Locate the cell with the specified text and output its [x, y] center coordinate. 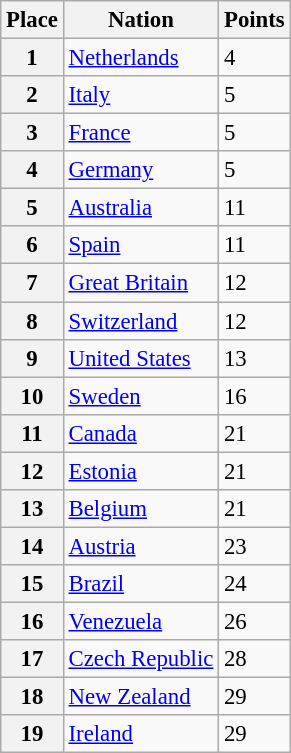
8 [32, 321]
10 [32, 396]
2 [32, 95]
24 [254, 584]
17 [32, 659]
Brazil [140, 584]
Venezuela [140, 621]
28 [254, 659]
26 [254, 621]
Belgium [140, 509]
23 [254, 546]
Place [32, 20]
Czech Republic [140, 659]
Great Britain [140, 283]
United States [140, 358]
14 [32, 546]
6 [32, 245]
Points [254, 20]
Italy [140, 95]
Sweden [140, 396]
France [140, 133]
Nation [140, 20]
7 [32, 283]
Estonia [140, 471]
Ireland [140, 734]
19 [32, 734]
Spain [140, 245]
18 [32, 697]
Canada [140, 433]
3 [32, 133]
Switzerland [140, 321]
Australia [140, 208]
Austria [140, 546]
Germany [140, 170]
Netherlands [140, 58]
1 [32, 58]
9 [32, 358]
New Zealand [140, 697]
15 [32, 584]
